For the text-containing cell, return its midpoint in (X, Y) coordinate format. 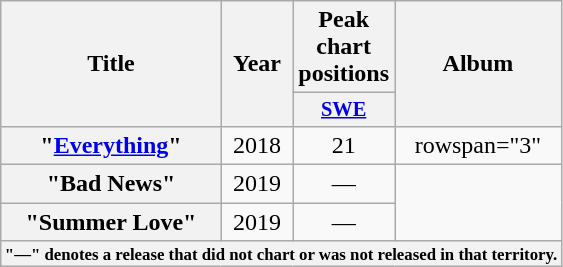
Title (111, 64)
"Summer Love" (111, 222)
rowspan="3" (478, 145)
"Bad News" (111, 184)
21 (344, 145)
Album (478, 64)
"—" denotes a release that did not chart or was not released in that territory. (282, 254)
Year (257, 64)
SWE (344, 110)
Peak chart positions (344, 47)
"Everything" (111, 145)
2018 (257, 145)
